Locate the cell with the specified text and output its (X, Y) center coordinate. 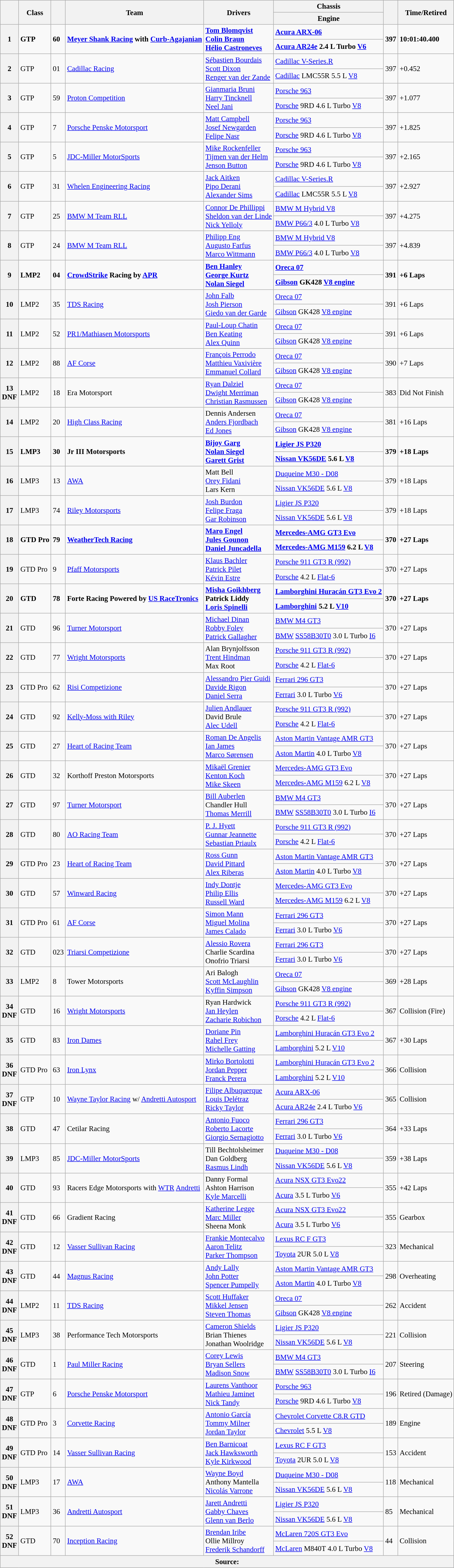
+1.077 (426, 98)
Philipp Eng Augusto Farfus Marco Wittmann (238, 245)
Steering (426, 1364)
196 (391, 1394)
Roman De Angelis Ian James Marco Sørensen (238, 746)
+4.275 (426, 216)
Drivers (238, 12)
Dennis Andersen Anders Fjordbach Ed Jones (238, 422)
Julien Andlauer David Brule Alec Udell (238, 717)
Wayne Taylor Racing w/ Andretti Autosport (135, 1100)
359 (391, 1158)
Pfaff Motorsports (135, 569)
365 (391, 1100)
+42 Laps (426, 1188)
Mike Rockenfeller Tijmen van der Helm Jenson Button (238, 157)
Ben Barnicoat Jack Hawksworth Kyle Kirkwood (238, 1453)
26 (10, 775)
Filipe Albuquerque Louis Delétraz Ricky Taylor (238, 1100)
Antonio Fuoco Roberto Lacorte Giorgio Sernagiotto (238, 1129)
+33 Laps (426, 1129)
McLaren 720S GT3 Evo (329, 1534)
13 (58, 481)
93 (58, 1188)
+2.165 (426, 157)
45DNF (10, 1335)
023 (58, 952)
Jr III Motorsports (135, 451)
Ross Gunn David Pittard Alex Riberas (238, 864)
Wayne Boyd Anthony Mantella Nicolás Varrone (238, 1482)
40 (10, 1188)
Andretti Autosport (135, 1512)
Corvette Racing (135, 1423)
381 (391, 422)
Proton Competition (135, 98)
366 (391, 1070)
Tom Blomqvist Colin Braun Hélio Castroneves (238, 39)
390 (391, 363)
50DNF (10, 1482)
383 (391, 393)
Ben Hanley George Kurtz Nolan Siegel (238, 275)
+4.839 (426, 245)
Indy Dontje Philip Ellis Russell Ward (238, 893)
22 (10, 658)
48DNF (10, 1423)
60 (58, 39)
Paul-Loup Chatin Ben Keating Alex Quinn (238, 334)
Did Not Finish (426, 393)
WeatherTech Racing (135, 540)
Ryan Dalziel Dwight Merriman Christian Rasmussen (238, 393)
Iron Dames (135, 1040)
61 (58, 923)
Kelly-Moss with Riley (135, 717)
+28 Laps (426, 982)
Iron Lynx (135, 1070)
19 (10, 569)
28 (10, 834)
44DNF (10, 1306)
52DNF (10, 1541)
39 (10, 1158)
369 (391, 982)
41DNF (10, 1217)
83 (58, 1040)
Tower Motorsports (135, 982)
Paul Miller Racing (135, 1364)
29 (10, 864)
Gianmaria Bruni Harry Tincknell Neel Jani (238, 98)
Michael Dinan Robby Foley Patrick Gallagher (238, 628)
2 (10, 69)
21 (10, 628)
Till Bechtolsheimer Dan Goldberg Rasmus Lindh (238, 1158)
78 (58, 599)
01 (58, 69)
Class (35, 12)
97 (58, 805)
Racers Edge Motorsports with WTR Andretti (135, 1188)
59 (58, 98)
Simon Mann Miguel Molina James Calado (238, 923)
Jack Aitken Pipo Derani Alexander Sims (238, 186)
Inception Racing (135, 1541)
52 (58, 334)
Jarett Andretti Gabby Chaves Glenn van Berlo (238, 1512)
CrowdStrike Racing by APR (135, 275)
Gradient Racing (135, 1217)
47DNF (10, 1394)
PR1/Mathiasen Motorsports (135, 334)
62 (58, 687)
96 (58, 628)
Korthoff Preston Motorsports (135, 775)
Team (135, 12)
70 (58, 1541)
Bijoy Garg Nolan Siegel Garett Grist (238, 451)
Ari Balogh Scott McLaughlin Kyffin Simpson (238, 982)
4 (10, 128)
298 (391, 1276)
Retired (Damage) (426, 1394)
Andy Lally John Potter Spencer Pumpelly (238, 1276)
Magnus Racing (135, 1276)
42DNF (10, 1246)
Cadillac Racing (135, 69)
Time/Retired (426, 12)
Chevrolet 5.5 L V8 (329, 1431)
Meyer Shank Racing with Curb-Agajanian (135, 39)
Alan Brynjolfsson Trent Hindman Max Root (238, 658)
Collision (Fire) (426, 1011)
Frankie Montecalvo Aaron Telitz Parker Thompson (238, 1246)
Maro Engel Jules Gounon Daniel Juncadella (238, 540)
13DNF (10, 393)
+0.452 (426, 69)
Alessio Rovera Charlie Scardina Onofrio Triarsi (238, 952)
37DNF (10, 1100)
+38 Laps (426, 1158)
High Class Racing (135, 422)
57 (58, 893)
189 (391, 1423)
Chevrolet Corvette C8.R GTD (329, 1416)
Whelen Engineering Racing (135, 186)
Source: (227, 1562)
Corey Lewis Bryan Sellers Madison Snow (238, 1364)
33 (10, 982)
74 (58, 511)
34DNF (10, 1011)
Laurens Vanthoor Mathieu Jaminet Nick Tandy (238, 1394)
Matt Bell Orey Fidani Lars Kern (238, 481)
207 (391, 1364)
McLaren M840T 4.0 L Turbo V8 (329, 1548)
Doriane Pin Rahel Frey Michelle Gatting (238, 1040)
47 (58, 1129)
364 (391, 1129)
Cetilar Racing (135, 1129)
Matt Campbell Josef Newgarden Felipe Nasr (238, 128)
Overheating (426, 1276)
36 (58, 1512)
63 (58, 1070)
46DNF (10, 1364)
Risi Competizione (135, 687)
Katherine Legge Marc Miller Sheena Monk (238, 1217)
Misha Goikhberg Patrick Liddy Loris Spinelli (238, 599)
+30 Laps (426, 1040)
66 (58, 1217)
118 (391, 1482)
Antonio García Tommy Milner Jordan Taylor (238, 1423)
Klaus Bachler Patrick Pilet Kévin Estre (238, 569)
77 (58, 658)
Josh Burdon Felipe Fraga Gar Robinson (238, 511)
153 (391, 1453)
79 (58, 540)
92 (58, 717)
Riley Motorsports (135, 511)
Brendan Iribe Ollie Millroy Frederik Schandorff (238, 1541)
François Perrodo Matthieu Vaxivière Emmanuel Collard (238, 363)
80 (58, 834)
AO Racing Team (135, 834)
Triarsi Competizione (135, 952)
04 (58, 275)
Bill Auberlen Chandler Hull Thomas Merrill (238, 805)
Winward Racing (135, 893)
15 (10, 451)
36DNF (10, 1070)
P. J. Hyett Gunnar Jeannette Sebastian Priaulx (238, 834)
John Falb Josh Pierson Giedo van der Garde (238, 304)
Mirko Bortolotti Jordan Pepper Franck Perera (238, 1070)
+2.927 (426, 186)
Chassis (329, 6)
Sébastien Bourdais Scott Dixon Renger van der Zande (238, 69)
Cameron Shields Brian Thienes Jonathan Woolridge (238, 1335)
Forte Racing Powered by US RaceTronics (135, 599)
+7 Laps (426, 363)
49DNF (10, 1453)
Connor De Phillippi Sheldon van der Linde Nick Yelloly (238, 216)
262 (391, 1306)
+16 Laps (426, 422)
Danny Formal Ashton Harrison Kyle Marcelli (238, 1188)
51DNF (10, 1512)
Scott Huffaker Mikkel Jensen Steven Thomas (238, 1306)
Ryan Hardwick Jan Heylen Zacharie Robichon (238, 1011)
Era Motorsport (135, 393)
+1.825 (426, 128)
Gearbox (426, 1217)
Mikaël Grenier Kenton Koch Mike Skeen (238, 775)
43DNF (10, 1276)
10:01:40.400 (426, 39)
88 (58, 363)
Alessandro Pier Guidi Davide Rigon Daniel Serra (238, 687)
Performance Tech Motorsports (135, 1335)
323 (391, 1246)
221 (391, 1335)
